Provide the (x, y) coordinate of the cell's center where the given text is located.  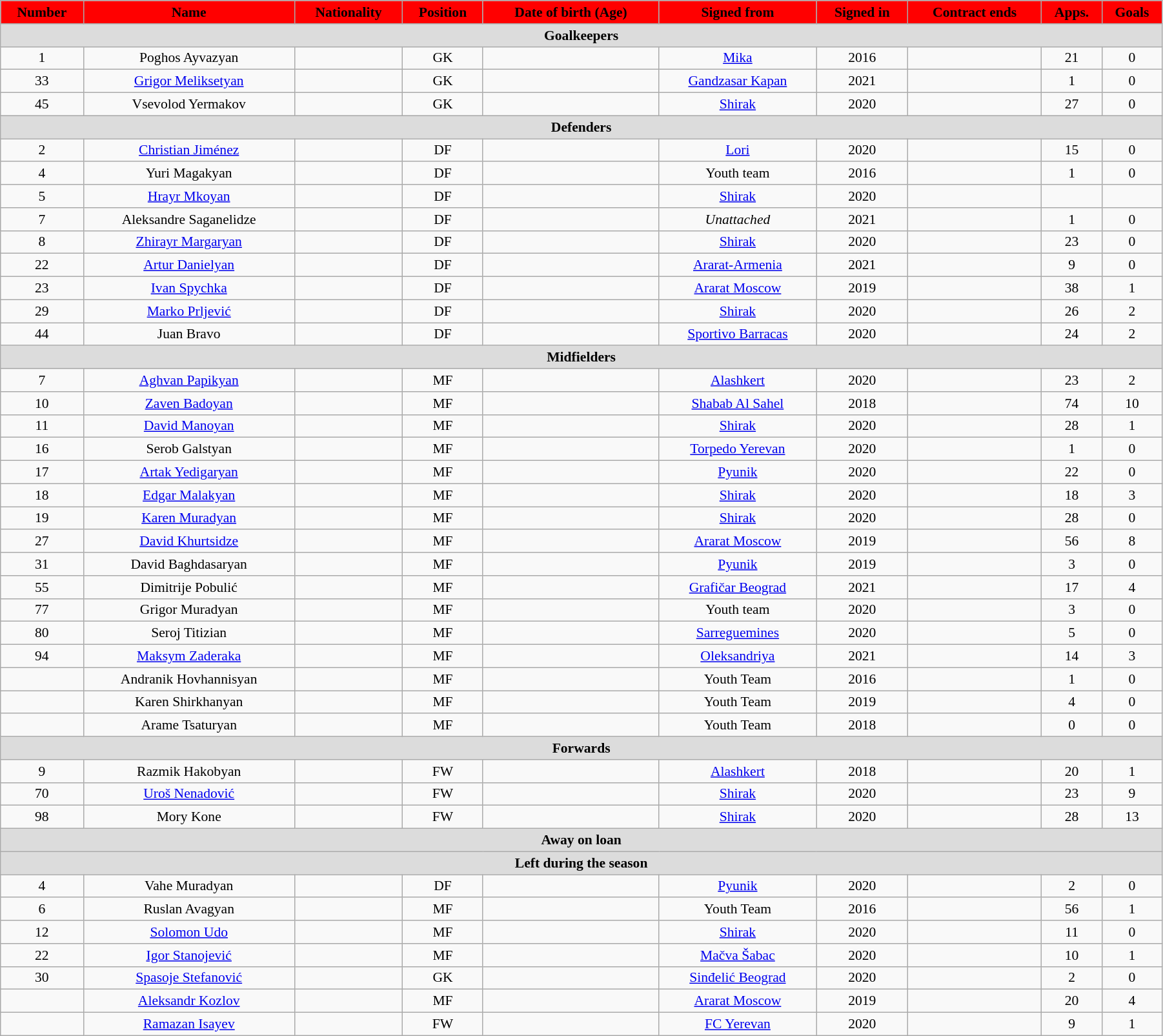
Grigor Meliksetyan (188, 81)
44 (42, 334)
Yuri Magakyan (188, 174)
Mačva Šabac (738, 955)
29 (42, 311)
Mika (738, 58)
26 (1072, 311)
Zaven Badoyan (188, 403)
6 (42, 909)
Hrayr Mkoyan (188, 196)
Arame Tsaturyan (188, 726)
Number (42, 12)
31 (42, 564)
Andranik Hovhannisyan (188, 679)
Aleksandre Saganelidze (188, 219)
21 (1072, 58)
Christian Jiménez (188, 150)
Position (443, 12)
94 (42, 656)
Ararat-Armenia (738, 265)
55 (42, 587)
30 (42, 978)
38 (1072, 289)
24 (1072, 334)
74 (1072, 403)
Solomon Udo (188, 932)
Ivan Spychka (188, 289)
12 (42, 932)
Unattached (738, 219)
Spasoje Stefanović (188, 978)
Signed from (738, 12)
David Baghdasaryan (188, 564)
Poghos Ayvazyan (188, 58)
Away on loan (581, 840)
David Manoyan (188, 426)
13 (1132, 817)
Juan Bravo (188, 334)
Artur Danielyan (188, 265)
Forwards (581, 748)
Nationality (349, 12)
Signed in (862, 12)
33 (42, 81)
David Khurtsidze (188, 542)
Midfielders (581, 358)
Dimitrije Pobulić (188, 587)
Gandzasar Kapan (738, 81)
Oleksandriya (738, 656)
Maksym Zaderaka (188, 656)
Date of birth (Age) (571, 12)
Left during the season (581, 863)
Artak Yedigaryan (188, 472)
80 (42, 633)
Vsevolod Yermakov (188, 105)
Karen Shirkhanyan (188, 702)
Igor Stanojević (188, 955)
Sarreguemines (738, 633)
Ramazan Isayev (188, 1024)
Grigor Muradyan (188, 610)
15 (1072, 150)
Mory Kone (188, 817)
Shabab Al Sahel (738, 403)
Lori (738, 150)
Vahe Muradyan (188, 886)
Goalkeepers (581, 36)
Uroš Nenadović (188, 794)
Karen Muradyan (188, 518)
98 (42, 817)
14 (1072, 656)
Aleksandr Kozlov (188, 1001)
Sportivo Barracas (738, 334)
70 (42, 794)
45 (42, 105)
19 (42, 518)
Marko Prljević (188, 311)
Apps. (1072, 12)
Torpedo Yerevan (738, 449)
Contract ends (975, 12)
Sinđelić Beograd (738, 978)
Seroj Titizian (188, 633)
16 (42, 449)
Razmik Hakobyan (188, 771)
77 (42, 610)
Zhirayr Margaryan (188, 242)
Aghvan Papikyan (188, 380)
Serob Galstyan (188, 449)
Ruslan Avagyan (188, 909)
Goals (1132, 12)
Name (188, 12)
Edgar Malakyan (188, 495)
Grafičar Beograd (738, 587)
FC Yerevan (738, 1024)
Defenders (581, 127)
